Pinpoint the cell where the given text exists, returning its [X, Y] midpoint coordinate. 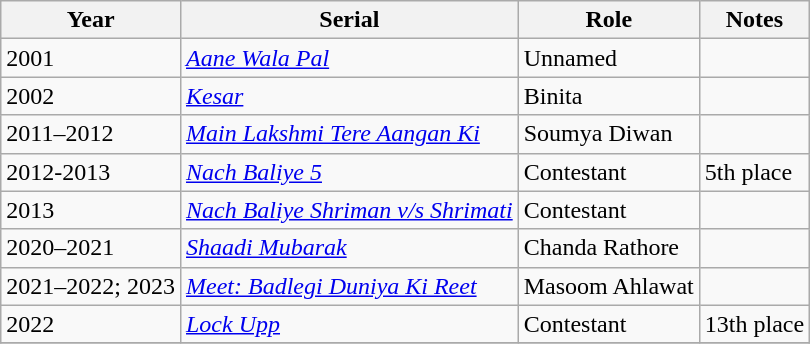
Shaadi Mubarak [349, 248]
2002 [91, 96]
13th place [754, 324]
Serial [349, 20]
Masoom Ahlawat [608, 286]
Nach Baliye Shriman v/s Shrimati [349, 210]
Unnamed [608, 58]
2022 [91, 324]
2020–2021 [91, 248]
Role [608, 20]
Kesar [349, 96]
2012-2013 [91, 172]
Binita [608, 96]
Main Lakshmi Tere Aangan Ki [349, 134]
Lock Upp [349, 324]
5th place [754, 172]
Chanda Rathore [608, 248]
2011–2012 [91, 134]
2021–2022; 2023 [91, 286]
Notes [754, 20]
2001 [91, 58]
Aane Wala Pal [349, 58]
2013 [91, 210]
Meet: Badlegi Duniya Ki Reet [349, 286]
Soumya Diwan [608, 134]
Nach Baliye 5 [349, 172]
Year [91, 20]
